Return the (x, y) coordinate for the center point of the cell that contains the specified text.  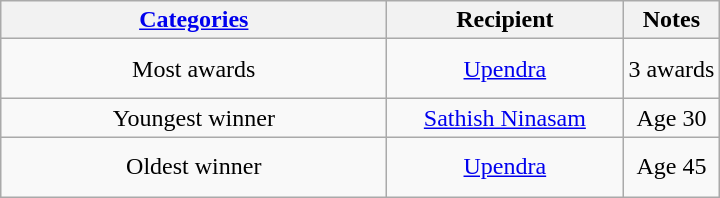
Recipient (505, 20)
3 awards (672, 69)
Categories (194, 20)
Most awards (194, 69)
Oldest winner (194, 167)
Sathish Ninasam (505, 118)
Age 30 (672, 118)
Notes (672, 20)
Age 45 (672, 167)
Youngest winner (194, 118)
